Extract the [x, y] coordinate from the center of the cell holding the provided text.  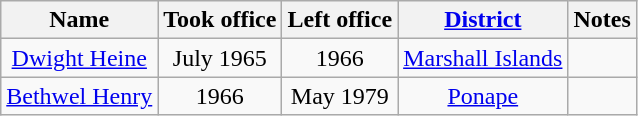
Notes [602, 20]
Dwight Heine [80, 58]
Marshall Islands [483, 58]
Ponape [483, 96]
Name [80, 20]
Left office [340, 20]
July 1965 [220, 58]
Took office [220, 20]
May 1979 [340, 96]
Bethwel Henry [80, 96]
District [483, 20]
